Provide the (x, y) coordinate of the cell's center where the given text is located.  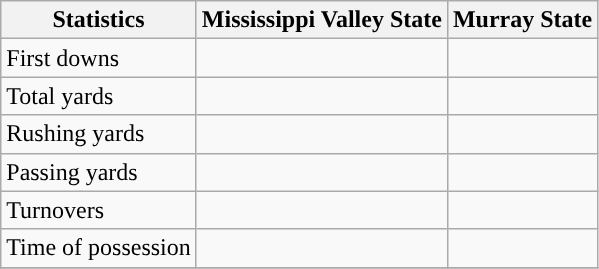
Turnovers (99, 210)
Murray State (522, 20)
Statistics (99, 20)
Rushing yards (99, 134)
First downs (99, 58)
Total yards (99, 96)
Mississippi Valley State (322, 20)
Time of possession (99, 248)
Passing yards (99, 172)
